Return [X, Y] of the center of cell containing provided text 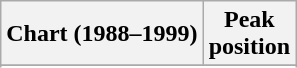
Peakposition [249, 34]
Chart (1988–1999) [102, 34]
